Locate the cell with the specified text and output its (x, y) center coordinate. 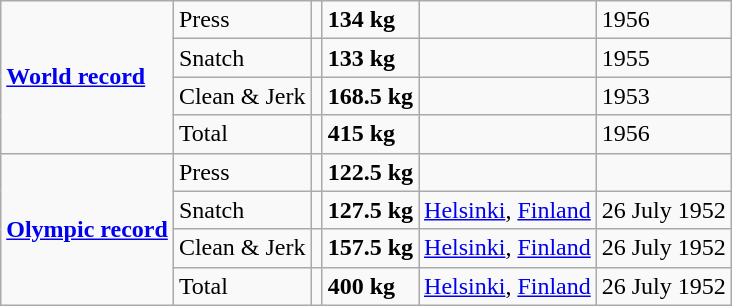
400 kg (370, 286)
134 kg (370, 20)
World record (88, 77)
157.5 kg (370, 248)
Olympic record (88, 229)
1953 (664, 96)
168.5 kg (370, 96)
122.5 kg (370, 172)
127.5 kg (370, 210)
133 kg (370, 58)
1955 (664, 58)
415 kg (370, 134)
